Locate the cell with the specified text and output its [x, y] center coordinate. 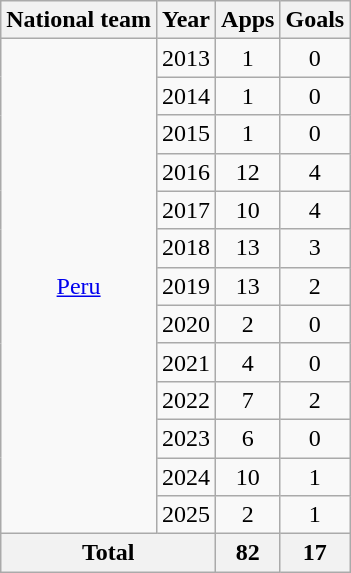
Goals [315, 20]
7 [248, 400]
2017 [186, 210]
National team [79, 20]
2022 [186, 400]
Year [186, 20]
2024 [186, 477]
82 [248, 553]
Apps [248, 20]
2023 [186, 438]
2018 [186, 248]
Total [108, 553]
6 [248, 438]
2025 [186, 515]
2014 [186, 96]
12 [248, 172]
2013 [186, 58]
3 [315, 248]
2020 [186, 324]
2016 [186, 172]
2019 [186, 286]
2015 [186, 134]
17 [315, 553]
Peru [79, 286]
2021 [186, 362]
